Pinpoint the cell where the given text exists, returning its (x, y) midpoint coordinate. 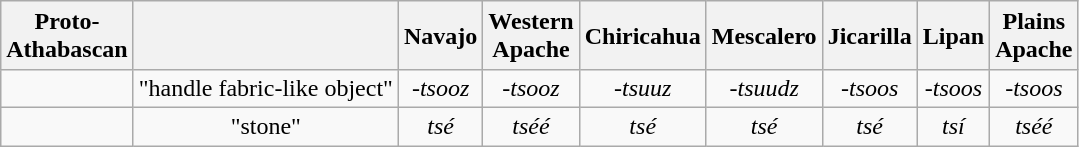
WesternApache (531, 36)
-tsuuz (642, 88)
Jicarilla (870, 36)
Chiricahua (642, 36)
Mescalero (764, 36)
"handle fabric-like object" (266, 88)
tsí (953, 126)
Proto-Athabascan (67, 36)
"stone" (266, 126)
Navajo (440, 36)
Lipan (953, 36)
-tsuudz (764, 88)
PlainsApache (1034, 36)
